From the cell containing the given text, extract its center point as [X, Y] coordinate. 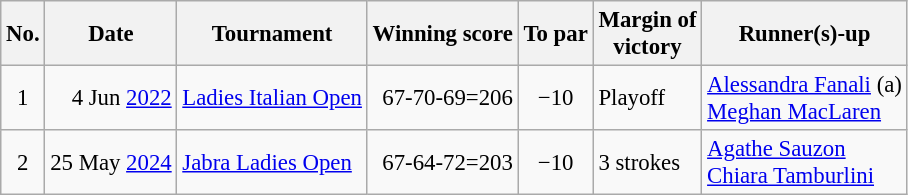
Tournament [272, 34]
3 strokes [648, 162]
To par [556, 34]
Agathe Sauzon Chiara Tamburlini [804, 162]
Date [111, 34]
Jabra Ladies Open [272, 162]
67-64-72=203 [442, 162]
2 [23, 162]
Winning score [442, 34]
Alessandra Fanali (a) Meghan MacLaren [804, 98]
Runner(s)-up [804, 34]
Margin ofvictory [648, 34]
67-70-69=206 [442, 98]
1 [23, 98]
4 Jun 2022 [111, 98]
No. [23, 34]
25 May 2024 [111, 162]
Playoff [648, 98]
Ladies Italian Open [272, 98]
